Pinpoint the cell where the given text exists, returning its [x, y] midpoint coordinate. 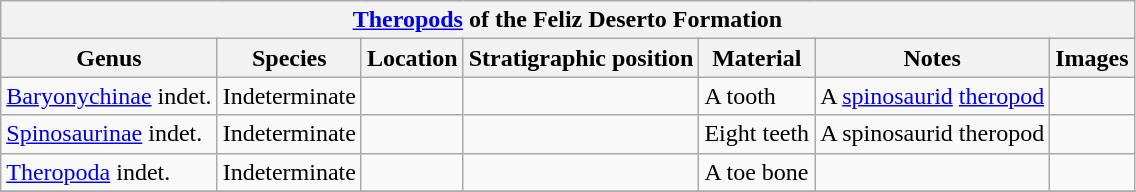
Baryonychinae indet. [109, 96]
A toe bone [757, 172]
Theropods of the Feliz Deserto Formation [568, 20]
Stratigraphic position [581, 58]
Location [412, 58]
Genus [109, 58]
Species [289, 58]
Theropoda indet. [109, 172]
Material [757, 58]
A tooth [757, 96]
Spinosaurinae indet. [109, 134]
Eight teeth [757, 134]
Notes [932, 58]
Images [1092, 58]
